Scan for the cell matching the given text and deliver its (X, Y) coordinate at center. 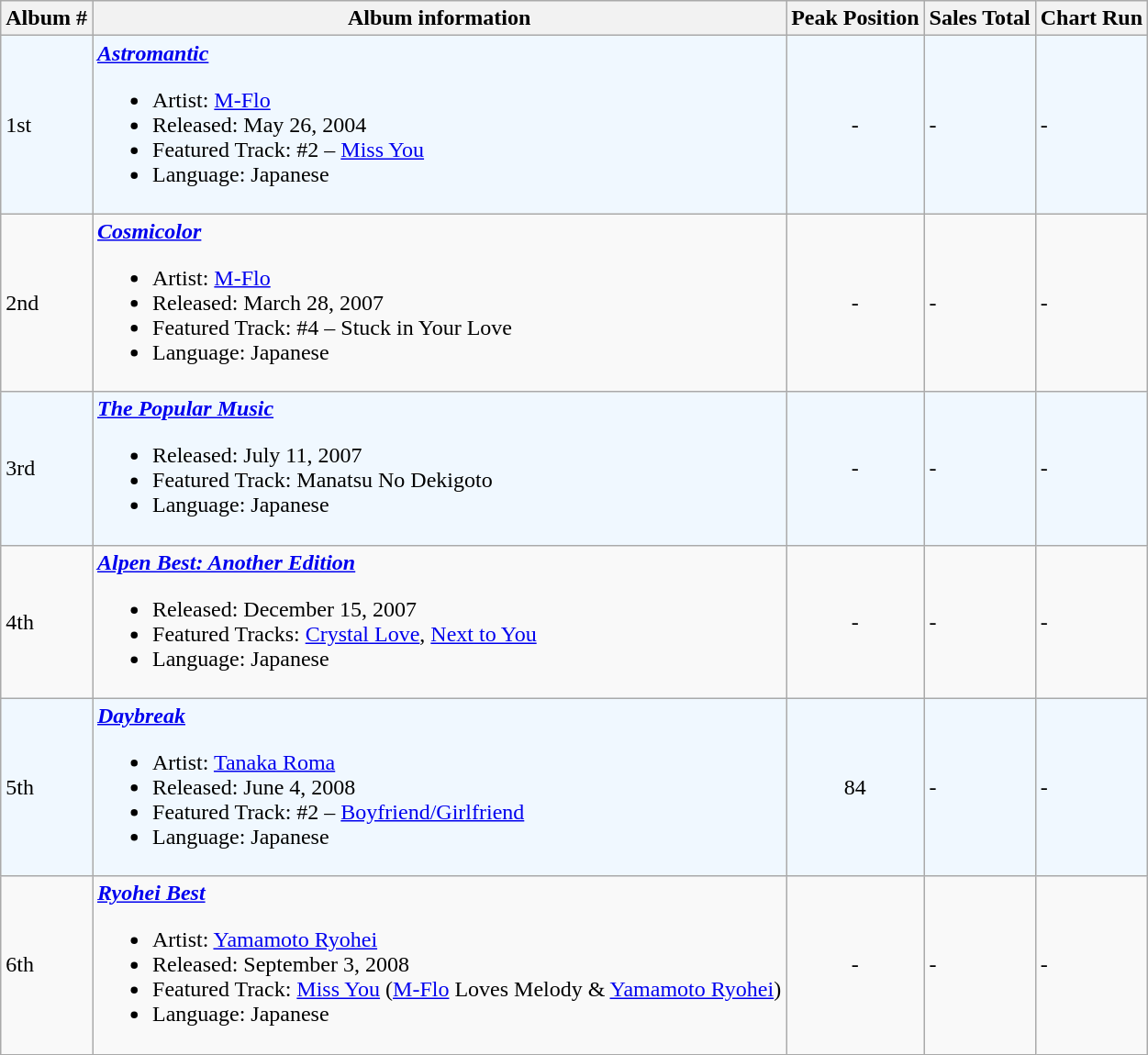
4th (47, 622)
Album information (439, 18)
Peak Position (855, 18)
84 (855, 787)
AstromanticArtist: M-FloReleased: May 26, 2004Featured Track: #2 – Miss YouLanguage: Japanese (439, 125)
CosmicolorArtist: M-FloReleased: March 28, 2007Featured Track: #4 – Stuck in Your LoveLanguage: Japanese (439, 303)
1st (47, 125)
5th (47, 787)
DaybreakArtist: Tanaka RomaReleased: June 4, 2008Featured Track: #2 – Boyfriend/GirlfriendLanguage: Japanese (439, 787)
Ryohei BestArtist: Yamamoto RyoheiReleased: September 3, 2008Featured Track: Miss You (M-Flo Loves Melody & Yamamoto Ryohei)Language: Japanese (439, 965)
6th (47, 965)
The Popular MusicReleased: July 11, 2007Featured Track: Manatsu No DekigotoLanguage: Japanese (439, 468)
3rd (47, 468)
Sales Total (980, 18)
2nd (47, 303)
Album # (47, 18)
Chart Run (1091, 18)
Alpen Best: Another EditionReleased: December 15, 2007Featured Tracks: Crystal Love, Next to YouLanguage: Japanese (439, 622)
